Locate the cell with the specified text and output its (X, Y) center coordinate. 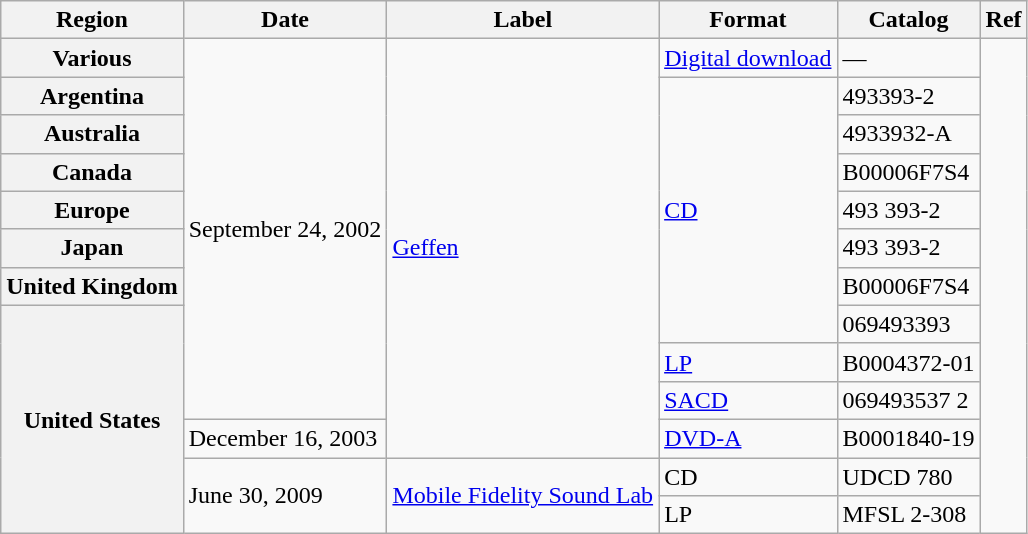
June 30, 2009 (285, 496)
Argentina (92, 96)
Region (92, 20)
B0004372-01 (908, 362)
September 24, 2002 (285, 230)
Canada (92, 172)
Ref (1004, 20)
December 16, 2003 (285, 438)
Europe (92, 210)
MFSL 2-308 (908, 515)
UDCD 780 (908, 477)
Mobile Fidelity Sound Lab (523, 496)
069493393 (908, 324)
United States (92, 419)
SACD (748, 400)
Digital download (748, 58)
— (908, 58)
United Kingdom (92, 286)
Catalog (908, 20)
Format (748, 20)
4933932-A (908, 134)
Date (285, 20)
Geffen (523, 248)
493393-2 (908, 96)
Various (92, 58)
DVD-A (748, 438)
B0001840-19 (908, 438)
Label (523, 20)
069493537 2 (908, 400)
Japan (92, 248)
Australia (92, 134)
